Find where the given text appears and provide that cell's center as (x, y) coordinate. 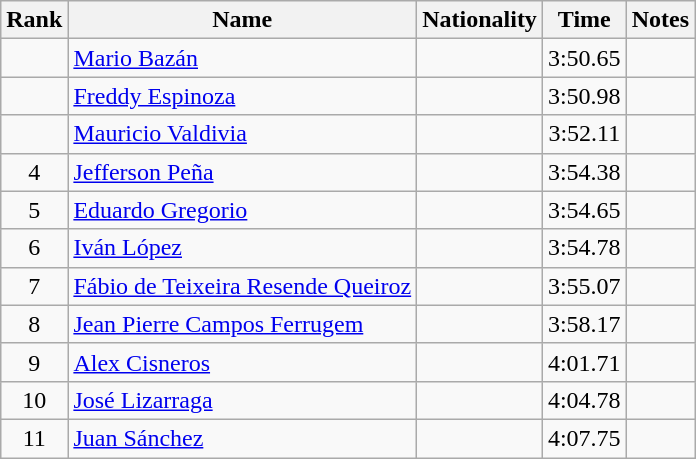
3:52.11 (584, 134)
José Lizarraga (242, 400)
Time (584, 20)
Fábio de Teixeira Resende Queiroz (242, 286)
3:54.78 (584, 248)
5 (34, 210)
Alex Cisneros (242, 362)
3:50.65 (584, 58)
Juan Sánchez (242, 438)
4 (34, 172)
Jefferson Peña (242, 172)
4:07.75 (584, 438)
Mario Bazán (242, 58)
3:54.38 (584, 172)
7 (34, 286)
Iván López (242, 248)
Eduardo Gregorio (242, 210)
Mauricio Valdivia (242, 134)
10 (34, 400)
3:50.98 (584, 96)
Name (242, 20)
Rank (34, 20)
4:04.78 (584, 400)
Notes (660, 20)
3:55.07 (584, 286)
6 (34, 248)
4:01.71 (584, 362)
3:58.17 (584, 324)
3:54.65 (584, 210)
Jean Pierre Campos Ferrugem (242, 324)
Freddy Espinoza (242, 96)
11 (34, 438)
Nationality (480, 20)
9 (34, 362)
8 (34, 324)
